For the text-containing cell, return its midpoint in [X, Y] coordinate format. 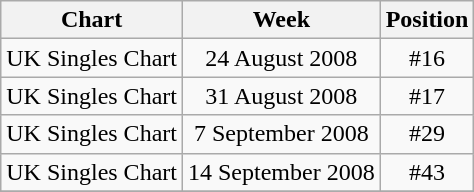
#29 [427, 134]
31 August 2008 [281, 96]
Position [427, 20]
#43 [427, 172]
#16 [427, 58]
Chart [92, 20]
24 August 2008 [281, 58]
Week [281, 20]
7 September 2008 [281, 134]
#17 [427, 96]
14 September 2008 [281, 172]
